Search for the cell housing the specified text and yield its [X, Y] center coordinate. 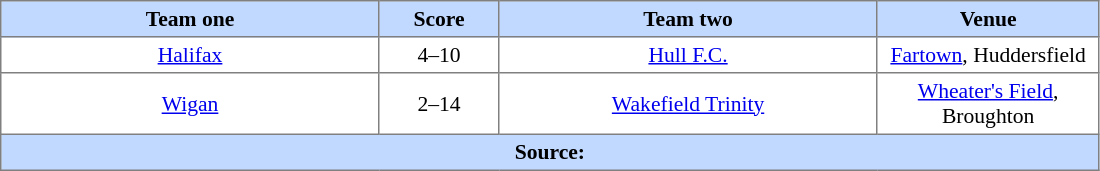
4–10 [439, 55]
Source: [550, 152]
Hull F.C. [688, 55]
Wakefield Trinity [688, 104]
Score [439, 19]
Team two [688, 19]
Wheater's Field, Broughton [988, 104]
2–14 [439, 104]
Halifax [190, 55]
Fartown, Huddersfield [988, 55]
Team one [190, 19]
Venue [988, 19]
Wigan [190, 104]
